Return [x, y] of the center of cell containing provided text 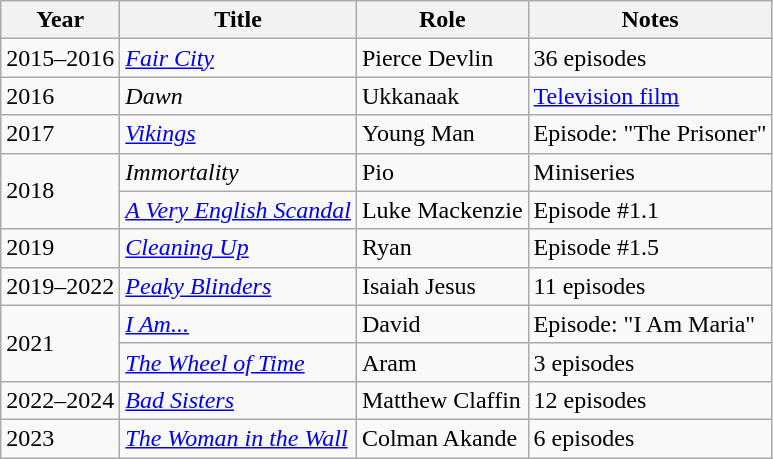
2023 [60, 438]
Vikings [238, 134]
2017 [60, 134]
3 episodes [650, 362]
Title [238, 20]
Notes [650, 20]
Episode: "I Am Maria" [650, 324]
Aram [442, 362]
Ukkanaak [442, 96]
The Woman in the Wall [238, 438]
Episode: "The Prisoner" [650, 134]
Role [442, 20]
The Wheel of Time [238, 362]
Pierce Devlin [442, 58]
2022–2024 [60, 400]
2018 [60, 191]
Year [60, 20]
Colman Akande [442, 438]
Peaky Blinders [238, 286]
Fair City [238, 58]
Episode #1.1 [650, 210]
12 episodes [650, 400]
Television film [650, 96]
Matthew Claffin [442, 400]
6 episodes [650, 438]
2019–2022 [60, 286]
11 episodes [650, 286]
Ryan [442, 248]
I Am... [238, 324]
Young Man [442, 134]
A Very English Scandal [238, 210]
Miniseries [650, 172]
Pio [442, 172]
36 episodes [650, 58]
2019 [60, 248]
Immortality [238, 172]
2016 [60, 96]
Luke Mackenzie [442, 210]
2015–2016 [60, 58]
David [442, 324]
2021 [60, 343]
Bad Sisters [238, 400]
Dawn [238, 96]
Cleaning Up [238, 248]
Episode #1.5 [650, 248]
Isaiah Jesus [442, 286]
